Return the [x, y] coordinate for the center point of the cell that contains the specified text.  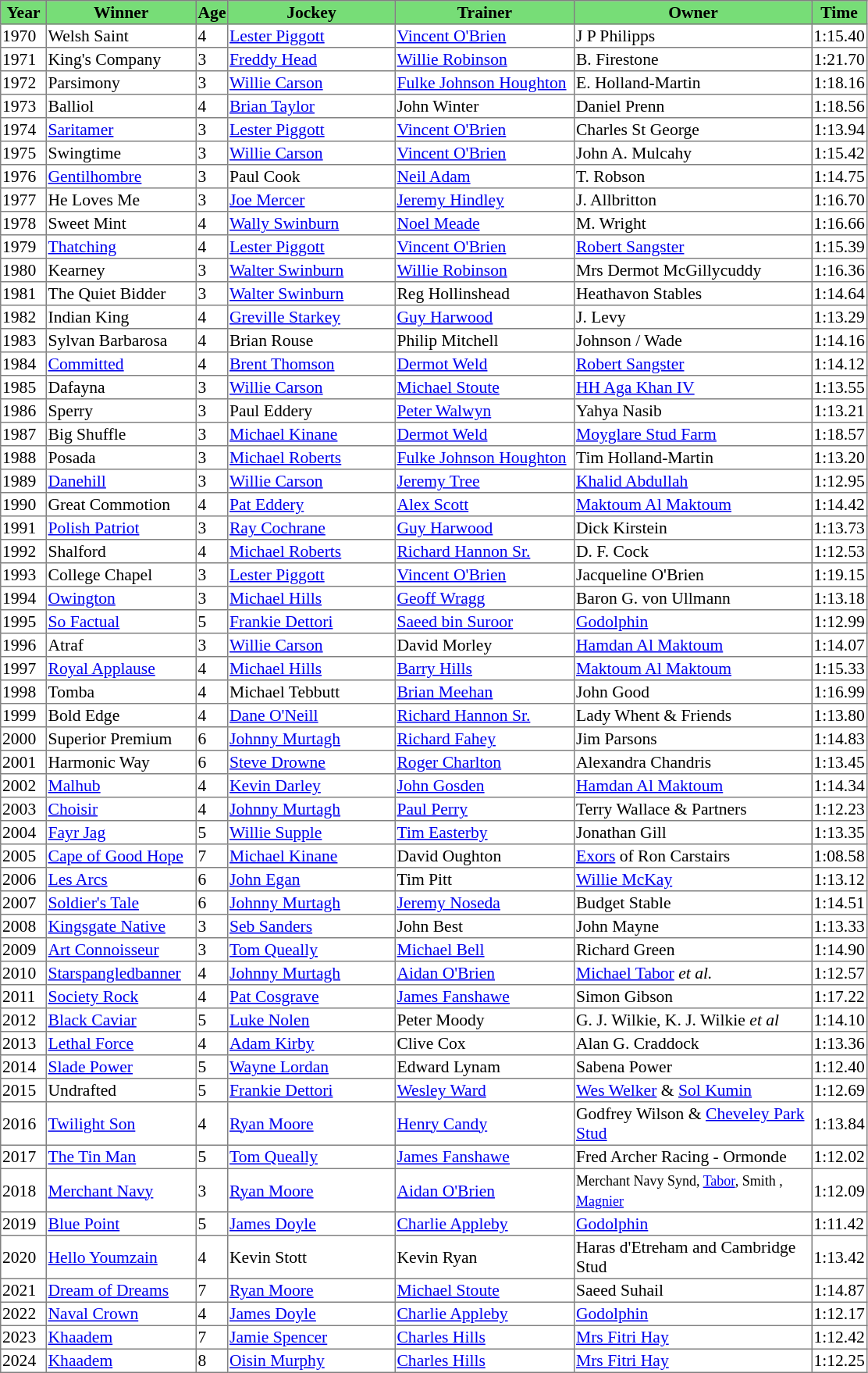
Winner [121, 12]
Tim Holland-Martin [693, 458]
HH Aga Khan IV [693, 387]
Jeremy Noseda [485, 903]
2009 [23, 950]
John Gosden [485, 786]
John Good [693, 692]
Moyglare Stud Farm [693, 434]
1:13.84 [839, 1124]
So Factual [121, 622]
Alexandra Chandris [693, 762]
2020 [23, 1257]
1:14.34 [839, 786]
1:12.95 [839, 481]
1:14.07 [839, 645]
Jacqueline O'Brien [693, 575]
Merchant Navy Synd, Tabor, Smith , Magnier [693, 1190]
Cape of Good Hope [121, 856]
Hello Youmzain [121, 1257]
2013 [23, 1043]
Haras d'Etreham and Cambridge Stud [693, 1257]
1:13.35 [839, 833]
Joe Mercer [311, 200]
Michael Bell [485, 950]
Tomba [121, 692]
8 [212, 1361]
1996 [23, 645]
1:14.12 [839, 364]
Roger Charlton [485, 762]
Fayr Jag [121, 833]
1:13.33 [839, 926]
2003 [23, 809]
1:13.20 [839, 458]
1:17.22 [839, 997]
Committed [121, 364]
1:14.87 [839, 1290]
Neil Adam [485, 177]
1:12.57 [839, 973]
1:15.33 [839, 669]
1:15.40 [839, 36]
1:12.53 [839, 551]
Pat Cosgrave [311, 997]
1:16.66 [839, 223]
2012 [23, 1020]
Starspangledbanner [121, 973]
1:16.70 [839, 200]
Steve Drowne [311, 762]
1995 [23, 622]
Posada [121, 458]
Kevin Darley [311, 786]
Willie Supple [311, 833]
1977 [23, 200]
Saritamer [121, 130]
2024 [23, 1361]
1:16.99 [839, 692]
Freddy Head [311, 59]
Simon Gibson [693, 997]
Barry Hills [485, 669]
Blue Point [121, 1224]
John A. Mulcahy [693, 153]
Ray Cochrane [311, 528]
1994 [23, 598]
He Loves Me [121, 200]
Alex Scott [485, 505]
1987 [23, 434]
1:12.40 [839, 1067]
Balliol [121, 106]
1:13.12 [839, 879]
1:08.58 [839, 856]
Sylvan Barbarosa [121, 341]
Jonathan Gill [693, 833]
Royal Applause [121, 669]
1981 [23, 294]
1997 [23, 669]
J. Levy [693, 317]
Willie McKay [693, 879]
1:12.23 [839, 809]
Michael Tebbutt [311, 692]
Baron G. von Ullmann [693, 598]
Michael Tabor et al. [693, 973]
2023 [23, 1337]
Soldier's Tale [121, 903]
Wes Welker & Sol Kumin [693, 1090]
Richard Green [693, 950]
T. Robson [693, 177]
Geoff Wragg [485, 598]
Dane O'Neill [311, 715]
Naval Crown [121, 1314]
Dafayna [121, 387]
2010 [23, 973]
David Morley [485, 645]
1:12.99 [839, 622]
Undrafted [121, 1090]
Philip Mitchell [485, 341]
1982 [23, 317]
Owington [121, 598]
Jamie Spencer [311, 1337]
Oisin Murphy [311, 1361]
Malhub [121, 786]
1971 [23, 59]
Greville Starkey [311, 317]
Les Arcs [121, 879]
College Chapel [121, 575]
Slade Power [121, 1067]
2000 [23, 739]
2015 [23, 1090]
Atraf [121, 645]
1:18.56 [839, 106]
Black Caviar [121, 1020]
1:11.42 [839, 1224]
2005 [23, 856]
Year [23, 12]
The Quiet Bidder [121, 294]
G. J. Wilkie, K. J. Wilkie et al [693, 1020]
Great Commotion [121, 505]
1986 [23, 411]
E. Holland-Martin [693, 83]
Richard Fahey [485, 739]
1:14.10 [839, 1020]
Luke Nolen [311, 1020]
Danehill [121, 481]
Kevin Stott [311, 1257]
B. Firestone [693, 59]
1:13.45 [839, 762]
Saeed bin Suroor [485, 622]
1974 [23, 130]
Peter Moody [485, 1020]
1:13.18 [839, 598]
1993 [23, 575]
Big Shuffle [121, 434]
Paul Cook [311, 177]
Twilight Son [121, 1124]
1:14.51 [839, 903]
Society Rock [121, 997]
Lady Whent & Friends [693, 715]
Paul Perry [485, 809]
John Mayne [693, 926]
Fred Archer Racing - Ormonde [693, 1157]
1:14.90 [839, 950]
Wayne Lordan [311, 1067]
1:13.42 [839, 1257]
Terry Wallace & Partners [693, 809]
Brent Thomson [311, 364]
2002 [23, 786]
2016 [23, 1124]
John Egan [311, 879]
Polish Patriot [121, 528]
1:13.80 [839, 715]
1979 [23, 247]
Budget Stable [693, 903]
Merchant Navy [121, 1190]
Heathavon Stables [693, 294]
Exors of Ron Carstairs [693, 856]
Saeed Suhail [693, 1290]
Jim Parsons [693, 739]
1998 [23, 692]
Daniel Prenn [693, 106]
1999 [23, 715]
Brian Taylor [311, 106]
Parsimony [121, 83]
1:12.42 [839, 1337]
Clive Cox [485, 1043]
1980 [23, 270]
1975 [23, 153]
2018 [23, 1190]
2011 [23, 997]
Jockey [311, 12]
Lethal Force [121, 1043]
J. Allbritton [693, 200]
David Oughton [485, 856]
John Best [485, 926]
1:14.64 [839, 294]
1:15.42 [839, 153]
D. F. Cock [693, 551]
1:12.69 [839, 1090]
Time [839, 12]
Khalid Abdullah [693, 481]
2021 [23, 1290]
Charles St George [693, 130]
1:12.09 [839, 1190]
1:14.42 [839, 505]
1:18.16 [839, 83]
1992 [23, 551]
1:13.36 [839, 1043]
1970 [23, 36]
2017 [23, 1157]
Tim Easterby [485, 833]
1:12.25 [839, 1361]
Wally Swinburn [311, 223]
Brian Meehan [485, 692]
Welsh Saint [121, 36]
Choisir [121, 809]
Jeremy Hindley [485, 200]
Godfrey Wilson & Cheveley Park Stud [693, 1124]
1:21.70 [839, 59]
1:13.21 [839, 411]
Jeremy Tree [485, 481]
Kingsgate Native [121, 926]
1978 [23, 223]
1:13.73 [839, 528]
The Tin Man [121, 1157]
1973 [23, 106]
Sabena Power [693, 1067]
Kevin Ryan [485, 1257]
1:13.55 [839, 387]
Wesley Ward [485, 1090]
Noel Meade [485, 223]
Dream of Dreams [121, 1290]
Thatching [121, 247]
1:14.83 [839, 739]
Tim Pitt [485, 879]
1:13.94 [839, 130]
Johnson / Wade [693, 341]
1976 [23, 177]
Mrs Dermot McGillycuddy [693, 270]
1:12.17 [839, 1314]
Dick Kirstein [693, 528]
Adam Kirby [311, 1043]
Trainer [485, 12]
Paul Eddery [311, 411]
2001 [23, 762]
1985 [23, 387]
Swingtime [121, 153]
2022 [23, 1314]
Peter Walwyn [485, 411]
Kearney [121, 270]
Edward Lynam [485, 1067]
2019 [23, 1224]
1:12.02 [839, 1157]
Yahya Nasib [693, 411]
Age [212, 12]
1984 [23, 364]
Gentilhombre [121, 177]
1990 [23, 505]
John Winter [485, 106]
1972 [23, 83]
Bold Edge [121, 715]
1988 [23, 458]
Sperry [121, 411]
Owner [693, 12]
1:16.36 [839, 270]
2014 [23, 1067]
2008 [23, 926]
M. Wright [693, 223]
Art Connoisseur [121, 950]
Seb Sanders [311, 926]
Reg Hollinshead [485, 294]
Alan G. Craddock [693, 1043]
Pat Eddery [311, 505]
King's Company [121, 59]
2004 [23, 833]
2006 [23, 879]
1983 [23, 341]
Sweet Mint [121, 223]
Indian King [121, 317]
Superior Premium [121, 739]
Brian Rouse [311, 341]
1991 [23, 528]
J P Philipps [693, 36]
1:19.15 [839, 575]
1:15.39 [839, 247]
1:14.16 [839, 341]
1989 [23, 481]
Shalford [121, 551]
1:13.29 [839, 317]
1:14.75 [839, 177]
Harmonic Way [121, 762]
Henry Candy [485, 1124]
1:18.57 [839, 434]
2007 [23, 903]
